Pinpoint the cell where the given text exists, returning its (X, Y) midpoint coordinate. 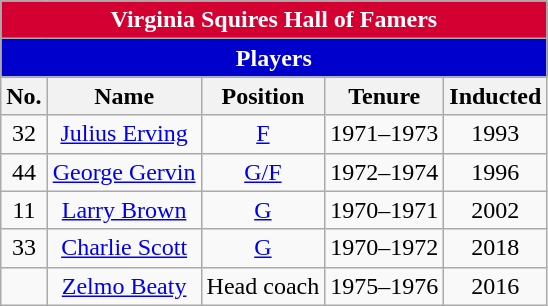
1975–1976 (384, 286)
Julius Erving (124, 134)
No. (24, 96)
Tenure (384, 96)
33 (24, 248)
1971–1973 (384, 134)
F (263, 134)
Name (124, 96)
Charlie Scott (124, 248)
Inducted (496, 96)
1993 (496, 134)
Position (263, 96)
1996 (496, 172)
2002 (496, 210)
Head coach (263, 286)
44 (24, 172)
Virginia Squires Hall of Famers (274, 20)
Larry Brown (124, 210)
1970–1971 (384, 210)
1970–1972 (384, 248)
2018 (496, 248)
Zelmo Beaty (124, 286)
George Gervin (124, 172)
Players (274, 58)
1972–1974 (384, 172)
32 (24, 134)
G/F (263, 172)
2016 (496, 286)
11 (24, 210)
